Extract the (x, y) coordinate from the center of the cell holding the provided text.  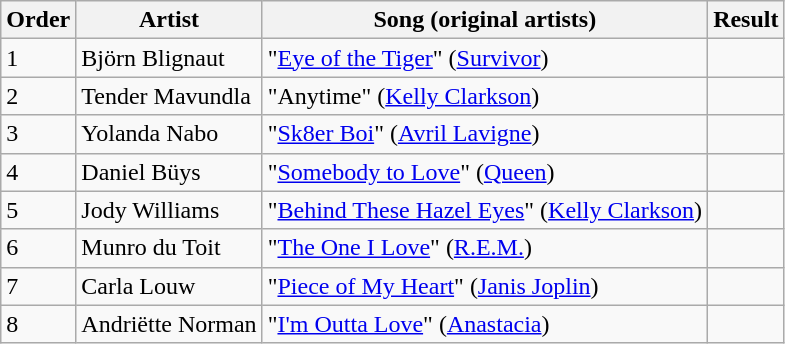
Munro du Toit (169, 248)
"Behind These Hazel Eyes" (Kelly Clarkson) (484, 210)
Yolanda Nabo (169, 134)
Tender Mavundla (169, 96)
Result (746, 20)
6 (38, 248)
"Eye of the Tiger" (Survivor) (484, 58)
1 (38, 58)
2 (38, 96)
4 (38, 172)
"Sk8er Boi" (Avril Lavigne) (484, 134)
Björn Blignaut (169, 58)
"Anytime" (Kelly Clarkson) (484, 96)
"Piece of My Heart" (Janis Joplin) (484, 286)
Jody Williams (169, 210)
"Somebody to Love" (Queen) (484, 172)
8 (38, 324)
7 (38, 286)
Daniel Büys (169, 172)
Song (original artists) (484, 20)
Artist (169, 20)
3 (38, 134)
Order (38, 20)
5 (38, 210)
"I'm Outta Love" (Anastacia) (484, 324)
"The One I Love" (R.E.M.) (484, 248)
Carla Louw (169, 286)
Andriëtte Norman (169, 324)
